Find where the given text appears and provide that cell's center as [x, y] coordinate. 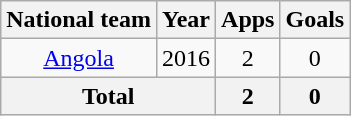
Apps [248, 20]
2016 [186, 58]
Year [186, 20]
Angola [79, 58]
National team [79, 20]
Goals [315, 20]
Total [108, 96]
